Pinpoint the cell where the given text exists, returning its [X, Y] midpoint coordinate. 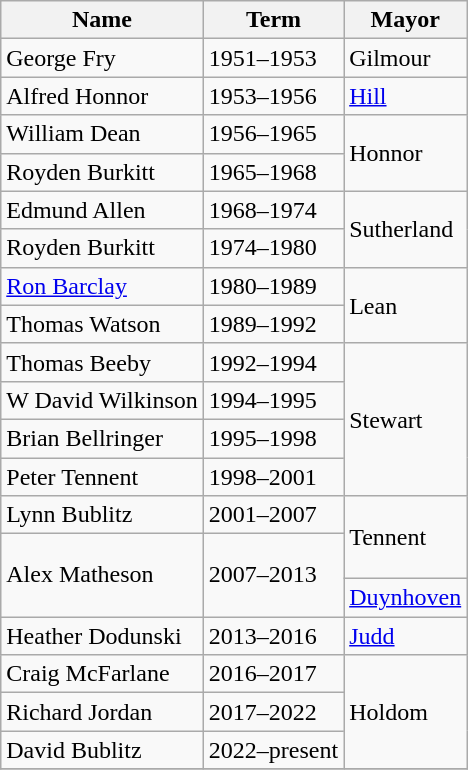
Duynhoven [406, 598]
1956–1965 [273, 134]
Craig McFarlane [102, 674]
2016–2017 [273, 674]
Ron Barclay [102, 286]
Sutherland [406, 229]
Brian Bellringer [102, 438]
Hill [406, 96]
1992–1994 [273, 362]
George Fry [102, 58]
Peter Tennent [102, 477]
Holdom [406, 712]
Judd [406, 636]
Richard Jordan [102, 712]
1968–1974 [273, 210]
David Bublitz [102, 750]
Thomas Beeby [102, 362]
Lean [406, 305]
2022–present [273, 750]
William Dean [102, 134]
1989–1992 [273, 324]
Lynn Bublitz [102, 515]
Gilmour [406, 58]
Honnor [406, 153]
1994–1995 [273, 400]
Mayor [406, 20]
1995–1998 [273, 438]
Thomas Watson [102, 324]
1965–1968 [273, 172]
2013–2016 [273, 636]
Heather Dodunski [102, 636]
W David Wilkinson [102, 400]
1980–1989 [273, 286]
Edmund Allen [102, 210]
2007–2013 [273, 576]
1998–2001 [273, 477]
Tennent [406, 538]
1974–1980 [273, 248]
Term [273, 20]
1951–1953 [273, 58]
Alex Matheson [102, 576]
Stewart [406, 419]
Alfred Honnor [102, 96]
2017–2022 [273, 712]
Name [102, 20]
1953–1956 [273, 96]
2001–2007 [273, 515]
